From the cell containing the given text, extract its center point as [X, Y] coordinate. 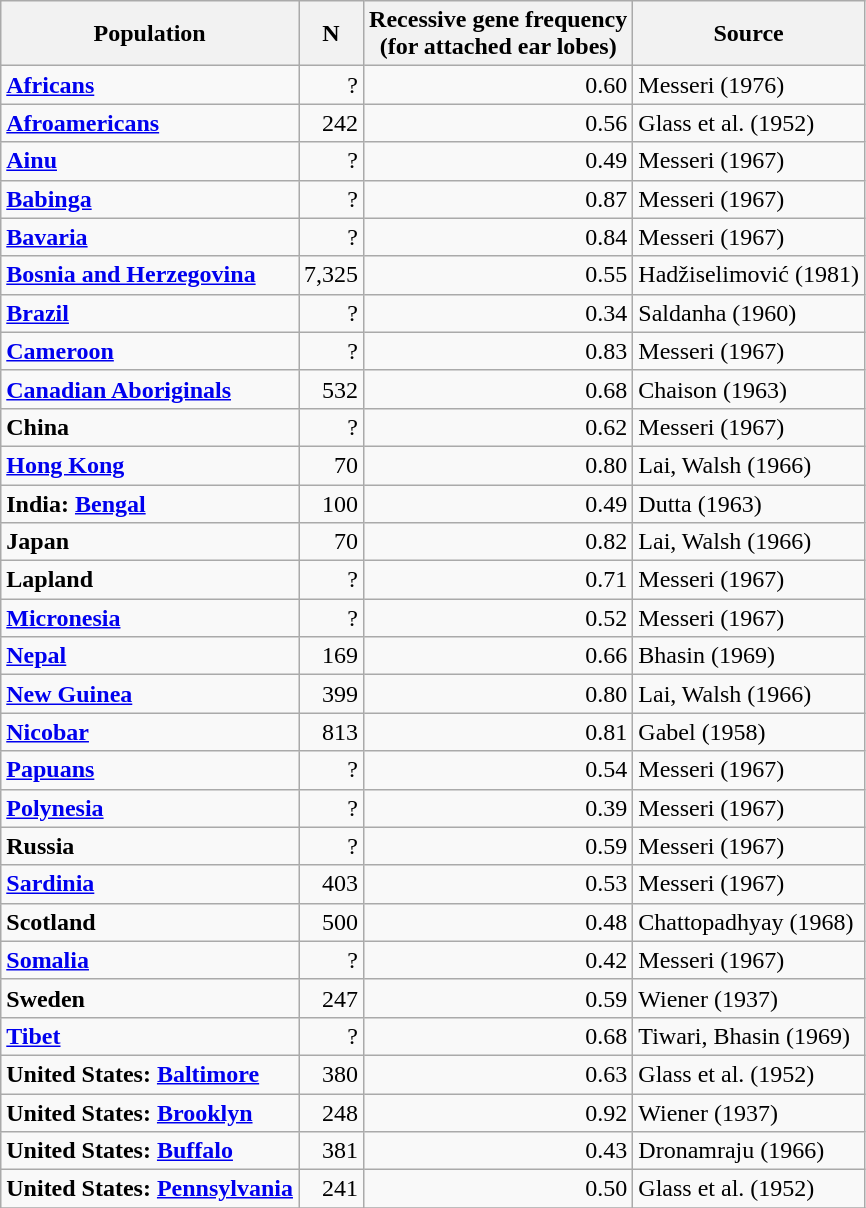
Cameroon [150, 351]
Papuans [150, 770]
0.87 [498, 199]
0.62 [498, 427]
7,325 [330, 275]
Somalia [150, 960]
Tibet [150, 1036]
Hadžiselimović (1981) [749, 275]
0.43 [498, 1151]
Afroamericans [150, 123]
0.84 [498, 237]
399 [330, 694]
Nicobar [150, 732]
Nepal [150, 656]
Hong Kong [150, 465]
380 [330, 1074]
0.55 [498, 275]
India: Bengal [150, 503]
0.39 [498, 808]
Chaison (1963) [749, 389]
0.53 [498, 884]
Lapland [150, 580]
Ainu [150, 161]
0.92 [498, 1113]
Bhasin (1969) [749, 656]
0.48 [498, 922]
0.71 [498, 580]
Bosnia and Herzegovina [150, 275]
Chattopadhyay (1968) [749, 922]
Dutta (1963) [749, 503]
0.63 [498, 1074]
Micronesia [150, 618]
0.66 [498, 656]
242 [330, 123]
532 [330, 389]
0.50 [498, 1189]
Russia [150, 846]
Polynesia [150, 808]
0.60 [498, 85]
0.56 [498, 123]
Population [150, 34]
0.82 [498, 542]
0.34 [498, 313]
United States: Pennsylvania [150, 1189]
Messeri (1976) [749, 85]
Brazil [150, 313]
China [150, 427]
Gabel (1958) [749, 732]
Sweden [150, 998]
N [330, 34]
0.42 [498, 960]
Japan [150, 542]
100 [330, 503]
Recessive gene frequency(for attached ear lobes) [498, 34]
247 [330, 998]
0.83 [498, 351]
0.81 [498, 732]
New Guinea [150, 694]
0.52 [498, 618]
Bavaria [150, 237]
169 [330, 656]
Scotland [150, 922]
Canadian Aboriginals [150, 389]
500 [330, 922]
United States: Buffalo [150, 1151]
Africans [150, 85]
241 [330, 1189]
381 [330, 1151]
403 [330, 884]
United States: Brooklyn [150, 1113]
Tiwari, Bhasin (1969) [749, 1036]
Source [749, 34]
Babinga [150, 199]
248 [330, 1113]
813 [330, 732]
United States: Baltimore [150, 1074]
Sardinia [150, 884]
Saldanha (1960) [749, 313]
Dronamraju (1966) [749, 1151]
0.54 [498, 770]
